Return the (x, y) coordinate for the center point of the cell that contains the specified text.  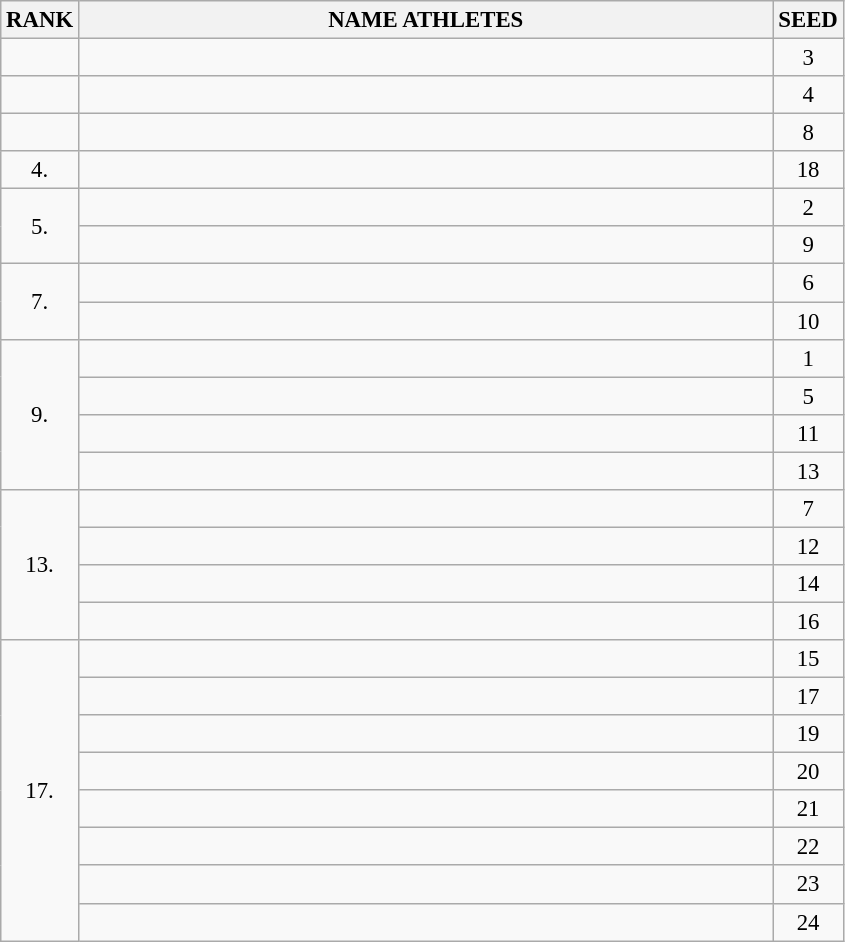
13 (808, 471)
19 (808, 734)
17. (40, 790)
15 (808, 659)
SEED (808, 20)
3 (808, 58)
17 (808, 697)
8 (808, 133)
24 (808, 922)
7 (808, 509)
22 (808, 847)
10 (808, 321)
13. (40, 565)
RANK (40, 20)
7. (40, 302)
4 (808, 95)
21 (808, 809)
2 (808, 208)
1 (808, 358)
9 (808, 245)
14 (808, 584)
18 (808, 170)
12 (808, 546)
6 (808, 283)
4. (40, 170)
20 (808, 772)
23 (808, 885)
5. (40, 226)
9. (40, 414)
5 (808, 396)
NAME ATHLETES (426, 20)
11 (808, 433)
16 (808, 621)
